For the text-containing cell, return its midpoint in (X, Y) coordinate format. 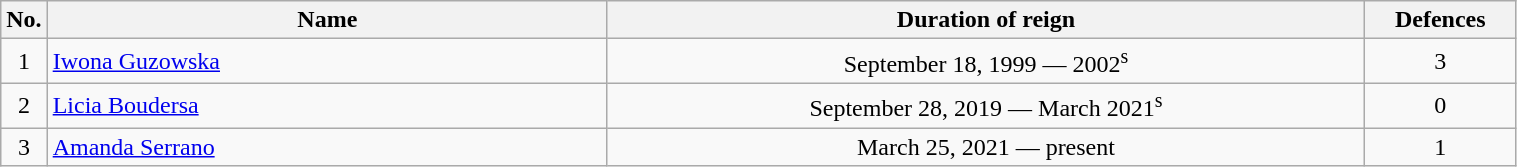
Licia Boudersa (327, 106)
Amanda Serrano (327, 147)
March 25, 2021 — present (986, 147)
September 18, 1999 — 2002s (986, 62)
Defences (1441, 20)
September 28, 2019 — March 2021s (986, 106)
Duration of reign (986, 20)
No. (24, 20)
0 (1441, 106)
Iwona Guzowska (327, 62)
2 (24, 106)
Name (327, 20)
